Return [x, y] of the center of cell containing provided text 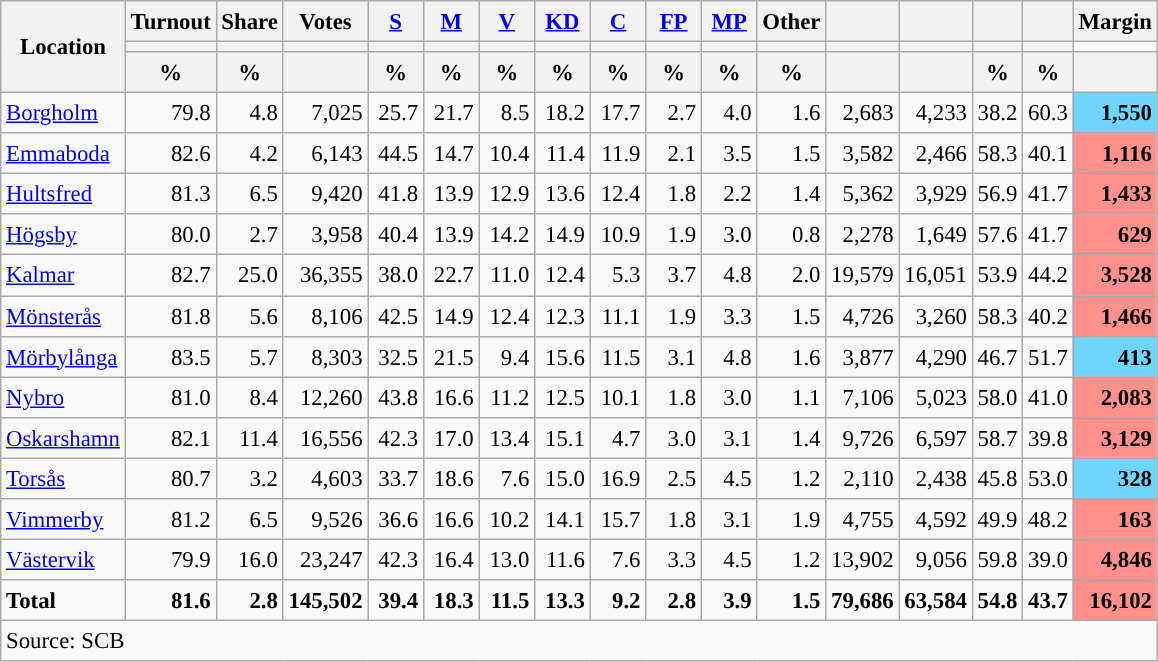
3,929 [936, 194]
51.7 [1048, 356]
629 [1115, 234]
413 [1115, 356]
3,528 [1115, 276]
3.2 [250, 478]
40.2 [1048, 316]
Margin [1115, 22]
2,683 [862, 114]
59.8 [997, 560]
18.2 [563, 114]
8.4 [250, 398]
5.7 [250, 356]
2,278 [862, 234]
40.1 [1048, 154]
18.6 [451, 478]
14.1 [563, 520]
3,582 [862, 154]
1,433 [1115, 194]
80.0 [170, 234]
328 [1115, 478]
10.1 [618, 398]
3.5 [729, 154]
25.0 [250, 276]
4.7 [618, 438]
2,438 [936, 478]
13.6 [563, 194]
3.9 [729, 600]
16,051 [936, 276]
11.6 [563, 560]
56.9 [997, 194]
41.0 [1048, 398]
8,106 [326, 316]
Turnout [170, 22]
11.2 [507, 398]
57.6 [997, 234]
13,902 [862, 560]
58.0 [997, 398]
17.0 [451, 438]
54.8 [997, 600]
1,116 [1115, 154]
V [507, 22]
80.7 [170, 478]
83.5 [170, 356]
1,550 [1115, 114]
1.1 [792, 398]
79,686 [862, 600]
9,726 [862, 438]
Oskarshamn [63, 438]
4,233 [936, 114]
4,603 [326, 478]
15.7 [618, 520]
12,260 [326, 398]
44.5 [396, 154]
39.4 [396, 600]
Location [63, 47]
81.6 [170, 600]
49.9 [997, 520]
39.0 [1048, 560]
45.8 [997, 478]
Västervik [63, 560]
15.1 [563, 438]
12.3 [563, 316]
22.7 [451, 276]
36,355 [326, 276]
16.0 [250, 560]
11.1 [618, 316]
7,106 [862, 398]
5,023 [936, 398]
Other [792, 22]
5.6 [250, 316]
48.2 [1048, 520]
3,260 [936, 316]
10.2 [507, 520]
46.7 [997, 356]
32.5 [396, 356]
39.8 [1048, 438]
10.9 [618, 234]
79.8 [170, 114]
43.7 [1048, 600]
5,362 [862, 194]
19,579 [862, 276]
23,247 [326, 560]
16,556 [326, 438]
13.3 [563, 600]
36.6 [396, 520]
6,597 [936, 438]
53.9 [997, 276]
7,025 [326, 114]
MP [729, 22]
11.0 [507, 276]
11.9 [618, 154]
53.0 [1048, 478]
3,129 [1115, 438]
16.4 [451, 560]
21.5 [451, 356]
10.4 [507, 154]
Högsby [63, 234]
9,526 [326, 520]
15.6 [563, 356]
C [618, 22]
58.7 [997, 438]
42.5 [396, 316]
Emmaboda [63, 154]
4,592 [936, 520]
25.7 [396, 114]
8.5 [507, 114]
1,466 [1115, 316]
KD [563, 22]
2.5 [674, 478]
Mönsterås [63, 316]
4.0 [729, 114]
2,466 [936, 154]
145,502 [326, 600]
14.7 [451, 154]
4,846 [1115, 560]
9.2 [618, 600]
6,143 [326, 154]
9,420 [326, 194]
Torsås [63, 478]
43.8 [396, 398]
18.3 [451, 600]
21.7 [451, 114]
Borgholm [63, 114]
38.2 [997, 114]
5.3 [618, 276]
4.2 [250, 154]
2.0 [792, 276]
41.8 [396, 194]
3,877 [862, 356]
FP [674, 22]
9.4 [507, 356]
2,083 [1115, 398]
81.8 [170, 316]
13.4 [507, 438]
2.1 [674, 154]
33.7 [396, 478]
13.0 [507, 560]
4,726 [862, 316]
1,649 [936, 234]
79.9 [170, 560]
12.5 [563, 398]
81.3 [170, 194]
2,110 [862, 478]
15.0 [563, 478]
81.2 [170, 520]
81.0 [170, 398]
Kalmar [63, 276]
0.8 [792, 234]
82.6 [170, 154]
Share [250, 22]
16.9 [618, 478]
82.7 [170, 276]
44.2 [1048, 276]
63,584 [936, 600]
Mörbylånga [63, 356]
Vimmerby [63, 520]
82.1 [170, 438]
Votes [326, 22]
3.7 [674, 276]
M [451, 22]
40.4 [396, 234]
16,102 [1115, 600]
12.9 [507, 194]
4,755 [862, 520]
14.2 [507, 234]
Hultsfred [63, 194]
3,958 [326, 234]
9,056 [936, 560]
17.7 [618, 114]
38.0 [396, 276]
Source: SCB [579, 640]
S [396, 22]
Total [63, 600]
2.2 [729, 194]
8,303 [326, 356]
Nybro [63, 398]
4,290 [936, 356]
60.3 [1048, 114]
163 [1115, 520]
